Extract the [X, Y] coordinate from the center of the cell holding the provided text.  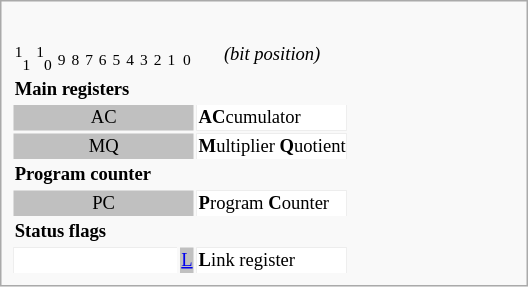
8 [76, 58]
Multiplier Quotient [272, 147]
Program counter [180, 176]
10 [44, 58]
6 [102, 58]
Program Counter [272, 204]
9 [62, 58]
5 [116, 58]
1 [172, 58]
Link register [272, 261]
2 [158, 58]
(bit position) [272, 58]
11 [22, 58]
Main registers [180, 90]
Status flags [180, 233]
4 [130, 58]
7 [90, 58]
AC [104, 119]
L [187, 261]
PC [104, 204]
MQ [104, 147]
ACcumulator [272, 119]
3 [144, 58]
0 [187, 58]
